Return the [x, y] coordinate for the center point of the cell that contains the specified text.  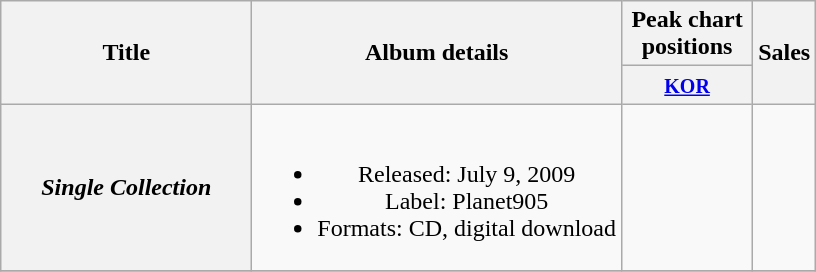
Peak chart positions [688, 34]
KOR [688, 85]
Title [126, 52]
Released: July 9, 2009Label: Planet905Formats: CD, digital download [437, 188]
Sales [784, 52]
Album details [437, 52]
Single Collection [126, 188]
